Provide the (X, Y) coordinate of the cell's center where the given text is located.  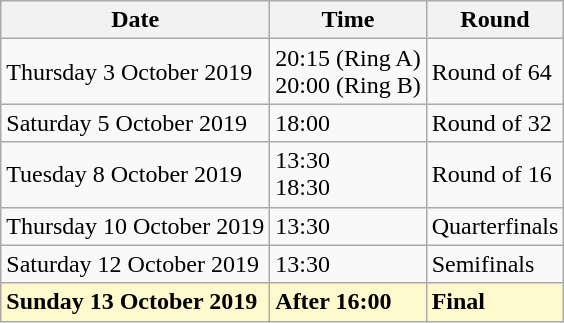
Sunday 13 October 2019 (136, 302)
After 16:00 (348, 302)
Semifinals (495, 264)
20:15 (Ring A)20:00 (Ring B) (348, 72)
Saturday 12 October 2019 (136, 264)
Quarterfinals (495, 226)
Saturday 5 October 2019 (136, 123)
Round of 64 (495, 72)
13:3018:30 (348, 174)
Time (348, 20)
18:00 (348, 123)
Tuesday 8 October 2019 (136, 174)
Round of 32 (495, 123)
Round of 16 (495, 174)
Thursday 10 October 2019 (136, 226)
Round (495, 20)
Thursday 3 October 2019 (136, 72)
Final (495, 302)
Date (136, 20)
